Search for the cell housing the specified text and yield its [X, Y] center coordinate. 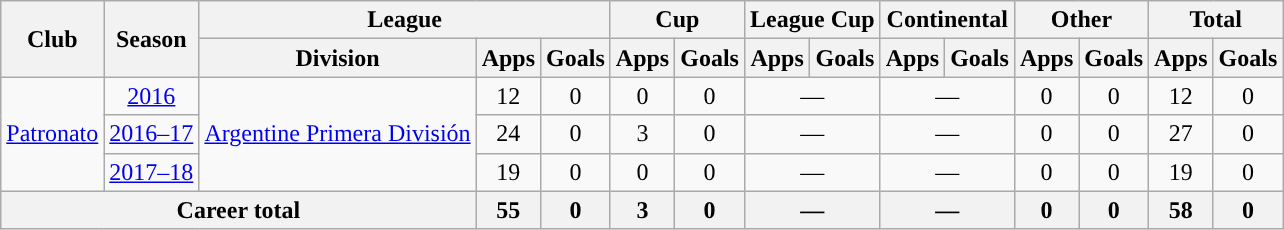
Continental [947, 20]
2017–18 [152, 172]
58 [1181, 210]
Career total [238, 210]
Argentine Primera División [338, 134]
27 [1181, 134]
Season [152, 39]
Cup [677, 20]
24 [508, 134]
2016–17 [152, 134]
2016 [152, 96]
Total [1216, 20]
55 [508, 210]
Patronato [52, 134]
League [404, 20]
League Cup [812, 20]
Division [338, 58]
Other [1081, 20]
Club [52, 39]
